Return (X, Y) of the center of cell containing provided text 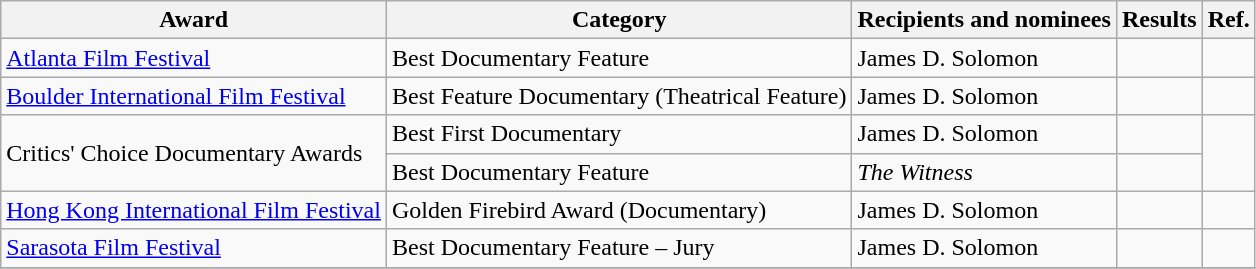
Results (1159, 20)
Award (194, 20)
Best Documentary Feature – Jury (619, 248)
Hong Kong International Film Festival (194, 210)
Boulder International Film Festival (194, 96)
Best First Documentary (619, 134)
Category (619, 20)
Recipients and nominees (984, 20)
Atlanta Film Festival (194, 58)
Best Feature Documentary (Theatrical Feature) (619, 96)
Critics' Choice Documentary Awards (194, 153)
Golden Firebird Award (Documentary) (619, 210)
Ref. (1228, 20)
The Witness (984, 172)
Sarasota Film Festival (194, 248)
